Scan for the cell matching the given text and deliver its [X, Y] coordinate at center. 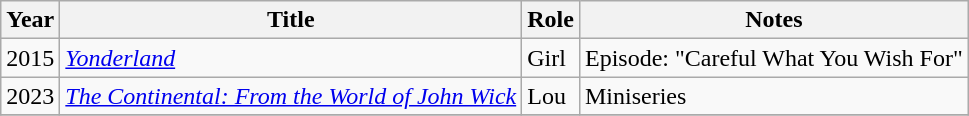
2023 [30, 96]
Episode: "Careful What You Wish For" [774, 58]
Lou [551, 96]
Notes [774, 20]
The Continental: From the World of John Wick [291, 96]
2015 [30, 58]
Title [291, 20]
Year [30, 20]
Girl [551, 58]
Yonderland [291, 58]
Miniseries [774, 96]
Role [551, 20]
